For the text-containing cell, return its midpoint in [X, Y] coordinate format. 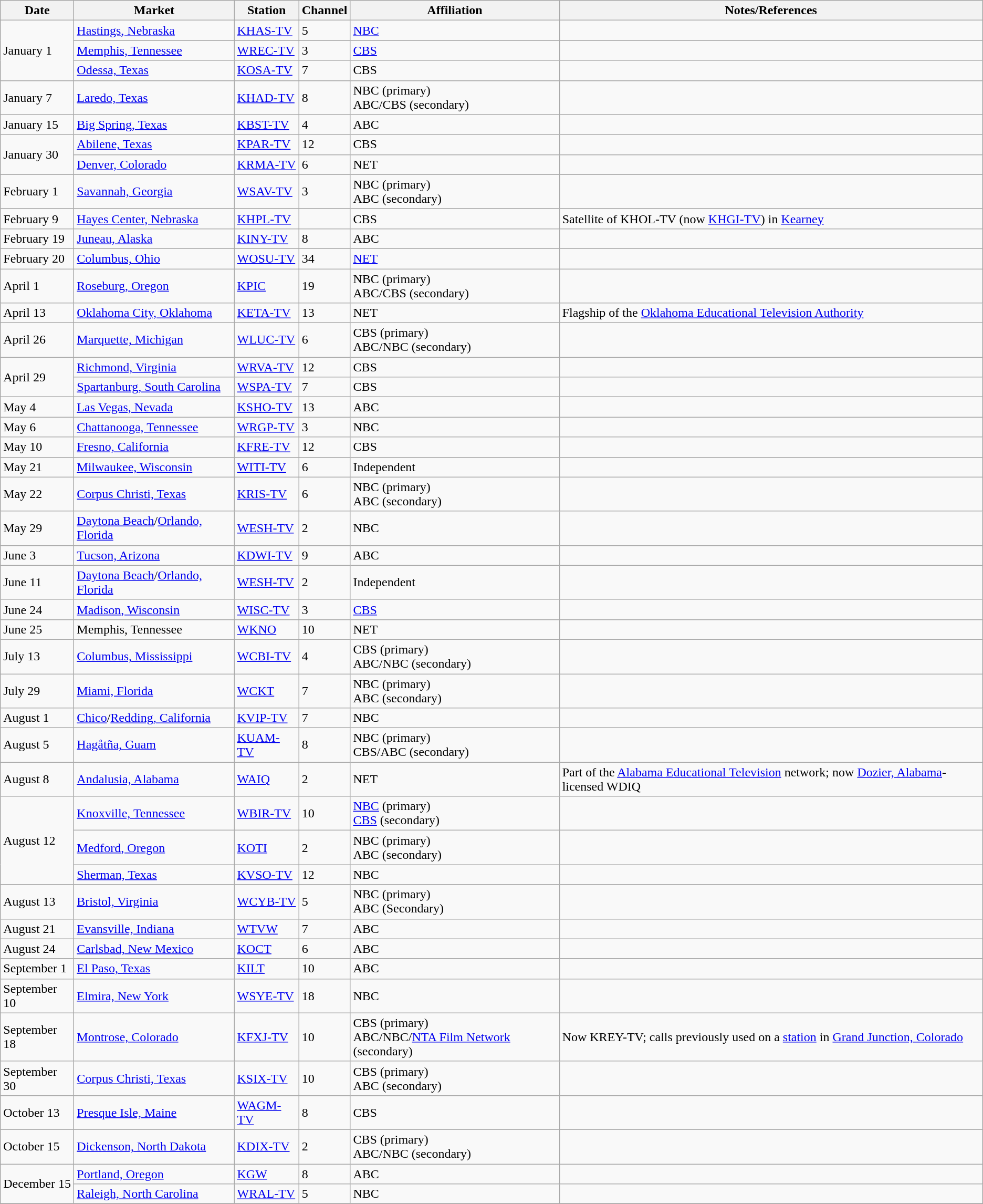
KHPL-TV [267, 219]
Hayes Center, Nebraska [154, 219]
December 15 [37, 1184]
NBC (primary) ABC (Secondary) [455, 901]
Marquette, Michigan [154, 340]
Savannah, Georgia [154, 191]
34 [325, 258]
Miami, Florida [154, 690]
Satellite of KHOL-TV (now KHGI-TV) in Kearney [771, 219]
KILT [267, 969]
KOTI [267, 848]
Hastings, Nebraska [154, 30]
Richmond, Virginia [154, 367]
Montrose, Colorado [154, 1037]
January 15 [37, 124]
February 1 [37, 191]
February 9 [37, 219]
Bristol, Virginia [154, 901]
WCBI-TV [267, 657]
August 5 [37, 745]
April 13 [37, 313]
Las Vegas, Nevada [154, 407]
June 11 [37, 582]
Date [37, 11]
WKNO [267, 629]
WLUC-TV [267, 340]
WAIQ [267, 780]
Spartanburg, South Carolina [154, 387]
Milwaukee, Wisconsin [154, 467]
Part of the Alabama Educational Television network; now Dozier, Alabama-licensed WDIQ [771, 780]
KOCT [267, 949]
January 7 [37, 98]
May 21 [37, 467]
Evansville, Indiana [154, 929]
Station [267, 11]
WISC-TV [267, 609]
KSHO-TV [267, 407]
CBS (primary) ABC (secondary) [455, 1078]
KHAD-TV [267, 98]
Chico/Redding, California [154, 718]
April 26 [37, 340]
KRMA-TV [267, 164]
January 30 [37, 154]
Sherman, Texas [154, 875]
KFXJ-TV [267, 1037]
August 13 [37, 901]
Carlsbad, New Mexico [154, 949]
KGW [267, 1174]
Columbus, Mississippi [154, 657]
Dickenson, North Dakota [154, 1146]
KETA-TV [267, 313]
9 [325, 555]
KUAM-TV [267, 745]
June 3 [37, 555]
WCYB-TV [267, 901]
August 21 [37, 929]
WCKT [267, 690]
Abilene, Texas [154, 144]
Raleigh, North Carolina [154, 1194]
KINY-TV [267, 238]
KHAS-TV [267, 30]
May 22 [37, 494]
WITI-TV [267, 467]
Andalusia, Alabama [154, 780]
May 6 [37, 427]
NBC (primary) CBS (secondary) [455, 813]
WRAL-TV [267, 1194]
Denver, Colorado [154, 164]
WREC-TV [267, 50]
August 12 [37, 840]
June 24 [37, 609]
Knoxville, Tennessee [154, 813]
WSYE-TV [267, 996]
Elmira, New York [154, 996]
Fresno, California [154, 447]
WSAV-TV [267, 191]
May 29 [37, 528]
18 [325, 996]
Odessa, Texas [154, 70]
KVSO-TV [267, 875]
KPIC [267, 286]
Oklahoma City, Oklahoma [154, 313]
October 13 [37, 1113]
CBS (primary) ABC/NBC/NTA Film Network (secondary) [455, 1037]
KFRE-TV [267, 447]
WRGP-TV [267, 427]
KDWI-TV [267, 555]
September 1 [37, 969]
September 10 [37, 996]
El Paso, Texas [154, 969]
February 20 [37, 258]
April 1 [37, 286]
October 15 [37, 1146]
19 [325, 286]
May 10 [37, 447]
Chattanooga, Tennessee [154, 427]
Portland, Oregon [154, 1174]
Affiliation [455, 11]
Presque Isle, Maine [154, 1113]
KSIX-TV [267, 1078]
KVIP-TV [267, 718]
Market [154, 11]
Juneau, Alaska [154, 238]
Notes/References [771, 11]
February 19 [37, 238]
June 25 [37, 629]
WOSU-TV [267, 258]
July 13 [37, 657]
September 18 [37, 1037]
Medford, Oregon [154, 848]
KDIX-TV [267, 1146]
September 30 [37, 1078]
WSPA-TV [267, 387]
Now KREY-TV; calls previously used on a station in Grand Junction, Colorado [771, 1037]
August 1 [37, 718]
Big Spring, Texas [154, 124]
Hagåtña, Guam [154, 745]
KRIS-TV [267, 494]
WAGM-TV [267, 1113]
Tucson, Arizona [154, 555]
May 4 [37, 407]
Roseburg, Oregon [154, 286]
KOSA-TV [267, 70]
July 29 [37, 690]
KBST-TV [267, 124]
WBIR-TV [267, 813]
August 24 [37, 949]
Flagship of the Oklahoma Educational Television Authority [771, 313]
NBC (primary) CBS/ABC (secondary) [455, 745]
August 8 [37, 780]
Madison, Wisconsin [154, 609]
January 1 [37, 50]
April 29 [37, 377]
KPAR-TV [267, 144]
Channel [325, 11]
Laredo, Texas [154, 98]
WTVW [267, 929]
WRVA-TV [267, 367]
Columbus, Ohio [154, 258]
